Find where the given text appears and provide that cell's center as [X, Y] coordinate. 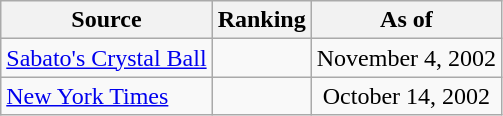
Source [106, 20]
November 4, 2002 [406, 58]
New York Times [106, 96]
Ranking [262, 20]
October 14, 2002 [406, 96]
Sabato's Crystal Ball [106, 58]
As of [406, 20]
